Find where the given text appears and provide that cell's center as [X, Y] coordinate. 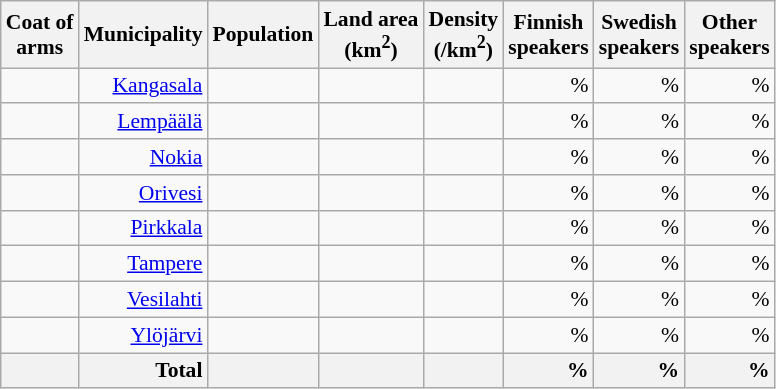
Tampere [144, 264]
Orivesi [144, 193]
Lempäälä [144, 122]
Nokia [144, 157]
Density(/km2) [463, 34]
Population [262, 34]
Finnishspeakers [548, 34]
Coat ofarms [40, 34]
Ylöjärvi [144, 335]
Kangasala [144, 86]
Vesilahti [144, 300]
Municipality [144, 34]
Otherspeakers [729, 34]
Pirkkala [144, 228]
Total [144, 371]
Swedishspeakers [639, 34]
Land area(km2) [370, 34]
